Return the [X, Y] coordinate for the center point of the cell that contains the specified text.  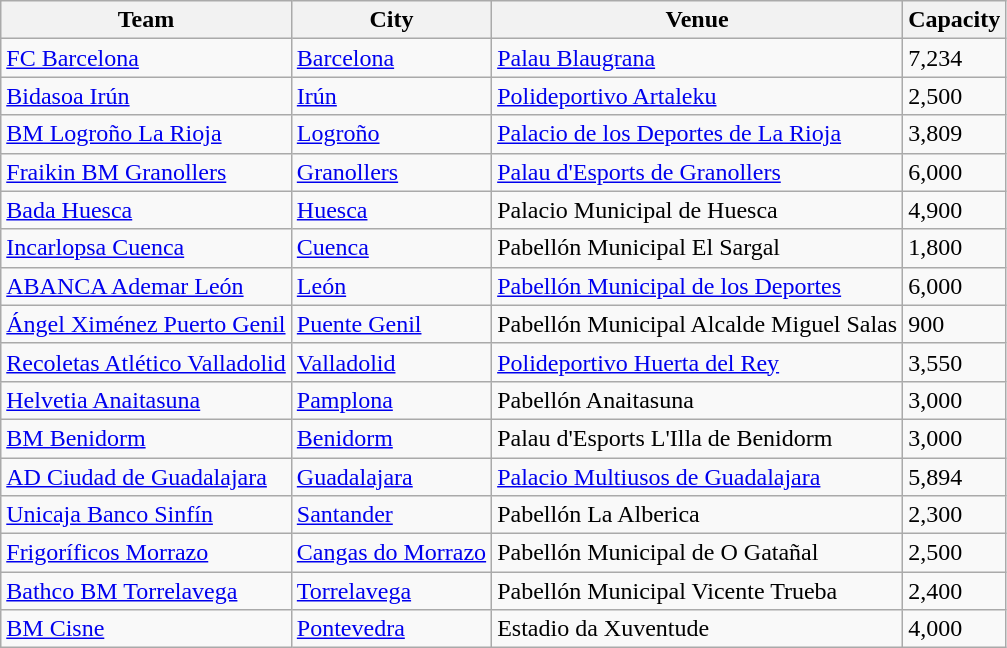
AD Ciudad de Guadalajara [146, 477]
Pabellón Municipal El Sargal [698, 248]
BM Logroño La Rioja [146, 134]
Polideportivo Artaleku [698, 96]
4,000 [954, 629]
Palau Blaugrana [698, 58]
Incarlopsa Cuenca [146, 248]
Palau d'Esports de Granollers [698, 172]
Pabellón Municipal Vicente Trueba [698, 591]
BM Cisne [146, 629]
3,550 [954, 362]
Fraikin BM Granollers [146, 172]
Torrelavega [391, 591]
7,234 [954, 58]
Palau d'Esports L'Illa de Benidorm [698, 438]
Pabellón Municipal de los Deportes [698, 286]
2,300 [954, 515]
Granollers [391, 172]
Helvetia Anaitasuna [146, 400]
BM Benidorm [146, 438]
Logroño [391, 134]
Frigoríficos Morrazo [146, 553]
Team [146, 20]
FC Barcelona [146, 58]
Palacio de los Deportes de La Rioja [698, 134]
5,894 [954, 477]
Capacity [954, 20]
Palacio Multiusos de Guadalajara [698, 477]
Pabellón La Alberica [698, 515]
Guadalajara [391, 477]
1,800 [954, 248]
Pabellón Municipal Alcalde Miguel Salas [698, 324]
Santander [391, 515]
Pabellón Municipal de O Gatañal [698, 553]
Pamplona [391, 400]
2,400 [954, 591]
Ángel Ximénez Puerto Genil [146, 324]
Benidorm [391, 438]
Cuenca [391, 248]
Unicaja Banco Sinfín [146, 515]
City [391, 20]
Bidasoa Irún [146, 96]
Barcelona [391, 58]
Irún [391, 96]
Pabellón Anaitasuna [698, 400]
Huesca [391, 210]
3,809 [954, 134]
Valladolid [391, 362]
ABANCA Ademar León [146, 286]
Cangas do Morrazo [391, 553]
Recoletas Atlético Valladolid [146, 362]
Bathco BM Torrelavega [146, 591]
Venue [698, 20]
Puente Genil [391, 324]
Polideportivo Huerta del Rey [698, 362]
Bada Huesca [146, 210]
Estadio da Xuventude [698, 629]
Palacio Municipal de Huesca [698, 210]
León [391, 286]
900 [954, 324]
4,900 [954, 210]
Pontevedra [391, 629]
